Return the [X, Y] coordinate for the center point of the cell that contains the specified text.  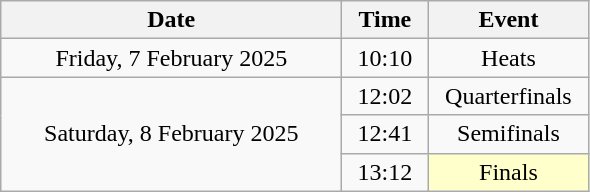
Time [385, 20]
Date [172, 20]
Saturday, 8 February 2025 [172, 134]
12:02 [385, 96]
Event [508, 20]
Semifinals [508, 134]
Heats [508, 58]
Finals [508, 172]
10:10 [385, 58]
Quarterfinals [508, 96]
Friday, 7 February 2025 [172, 58]
12:41 [385, 134]
13:12 [385, 172]
